Extract the (x, y) coordinate from the center of the cell holding the provided text.  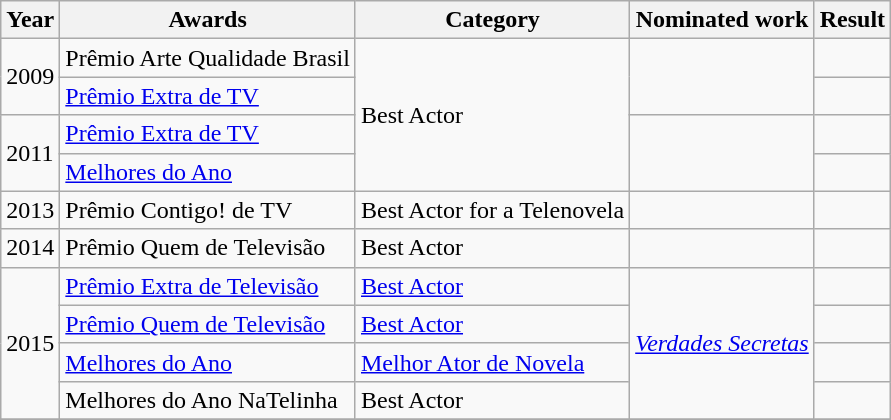
Nominated work (722, 20)
2015 (30, 343)
Awards (208, 20)
2011 (30, 153)
Year (30, 20)
Melhores do Ano NaTelinha (208, 400)
Category (492, 20)
Verdades Secretas (722, 343)
Prêmio Extra de Televisão (208, 286)
Melhor Ator de Novela (492, 362)
Prêmio Contigo! de TV (208, 210)
Prêmio Arte Qualidade Brasil (208, 58)
Result (852, 20)
2014 (30, 248)
2009 (30, 77)
2013 (30, 210)
Best Actor for a Telenovela (492, 210)
